Return (x, y) of the center of cell containing provided text 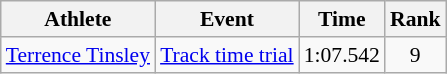
1:07.542 (342, 55)
Track time trial (227, 55)
9 (416, 55)
Rank (416, 19)
Event (227, 19)
Time (342, 19)
Terrence Tinsley (78, 55)
Athlete (78, 19)
